Extract the (X, Y) coordinate from the center of the cell holding the provided text.  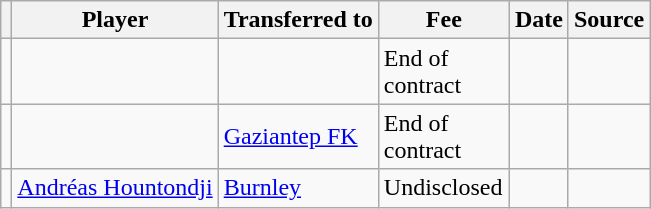
Transferred to (298, 20)
Date (538, 20)
Burnley (298, 188)
Undisclosed (444, 188)
Player (115, 20)
Fee (444, 20)
Andréas Hountondji (115, 188)
Source (608, 20)
Gaziantep FK (298, 136)
